Provide the (X, Y) coordinate of the cell's center where the given text is located.  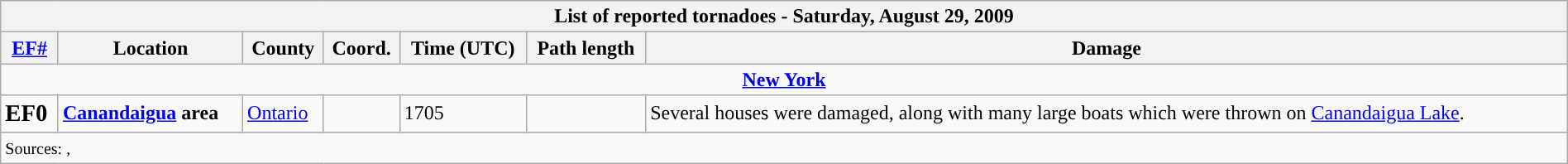
Ontario (283, 113)
New York (784, 80)
EF0 (30, 113)
Path length (586, 48)
Time (UTC) (463, 48)
Coord. (361, 48)
Sources: , (784, 147)
1705 (463, 113)
List of reported tornadoes - Saturday, August 29, 2009 (784, 17)
Damage (1107, 48)
Canandaigua area (151, 113)
EF# (30, 48)
County (283, 48)
Location (151, 48)
Several houses were damaged, along with many large boats which were thrown on Canandaigua Lake. (1107, 113)
